From the cell containing the given text, extract its center point as [x, y] coordinate. 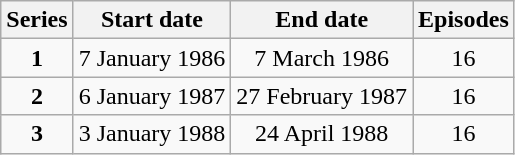
7 March 1986 [322, 58]
End date [322, 20]
7 January 1986 [152, 58]
Start date [152, 20]
3 [37, 134]
24 April 1988 [322, 134]
6 January 1987 [152, 96]
3 January 1988 [152, 134]
2 [37, 96]
1 [37, 58]
27 February 1987 [322, 96]
Series [37, 20]
Episodes [464, 20]
